Find where the given text appears and provide that cell's center as [X, Y] coordinate. 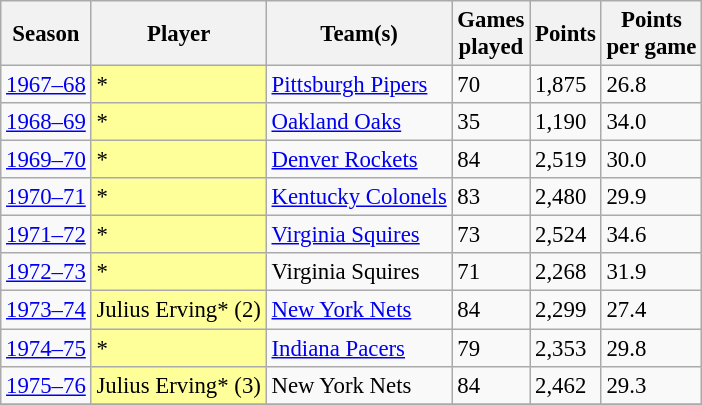
Julius Erving* (3) [178, 385]
1969–70 [46, 160]
Team(s) [359, 34]
26.8 [652, 85]
70 [491, 85]
29.9 [652, 197]
2,299 [566, 310]
2,462 [566, 385]
Season [46, 34]
Pointsper game [652, 34]
29.8 [652, 348]
Denver Rockets [359, 160]
31.9 [652, 273]
35 [491, 122]
2,353 [566, 348]
1970–71 [46, 197]
29.3 [652, 385]
Player [178, 34]
34.0 [652, 122]
34.6 [652, 235]
79 [491, 348]
2,524 [566, 235]
1972–73 [46, 273]
2,480 [566, 197]
1973–74 [46, 310]
1974–75 [46, 348]
2,268 [566, 273]
1967–68 [46, 85]
1975–76 [46, 385]
1,875 [566, 85]
Oakland Oaks [359, 122]
30.0 [652, 160]
Kentucky Colonels [359, 197]
Indiana Pacers [359, 348]
1968–69 [46, 122]
73 [491, 235]
Gamesplayed [491, 34]
Julius Erving* (2) [178, 310]
27.4 [652, 310]
Points [566, 34]
Pittsburgh Pipers [359, 85]
1,190 [566, 122]
2,519 [566, 160]
71 [491, 273]
1971–72 [46, 235]
83 [491, 197]
